Locate the cell with the specified text and output its [X, Y] center coordinate. 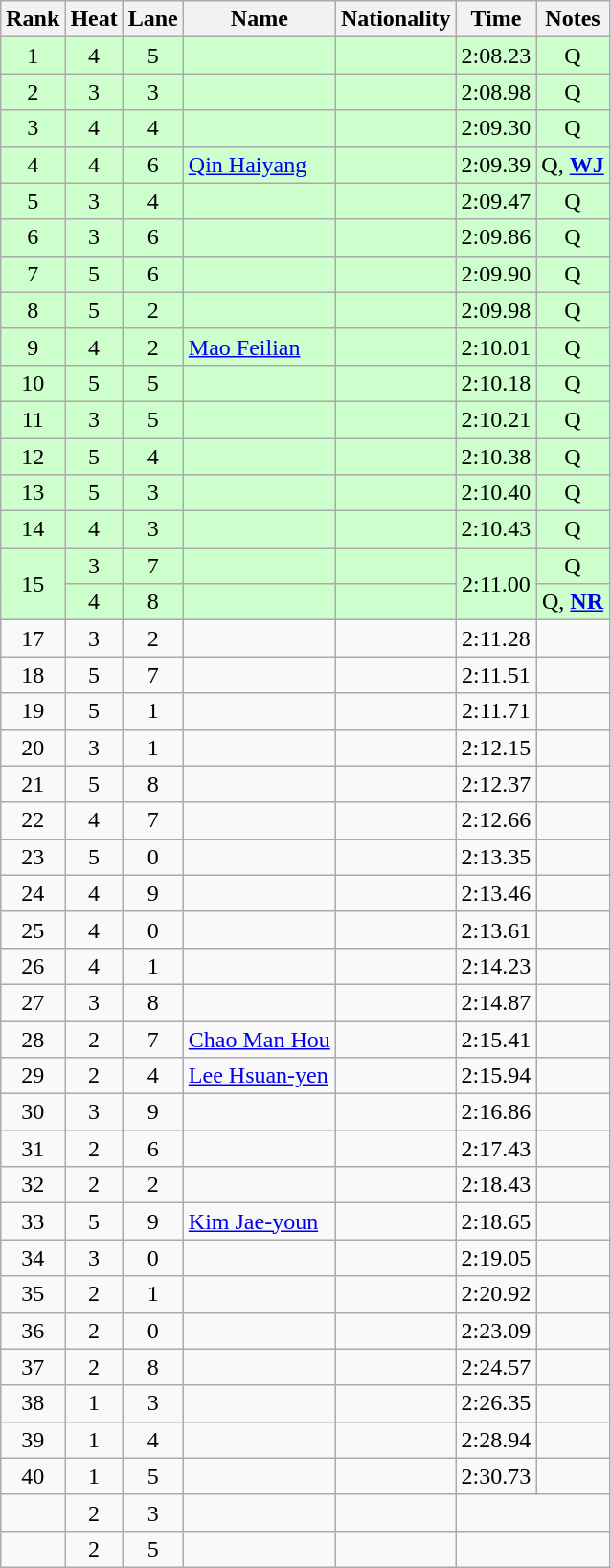
24 [33, 893]
2:10.18 [496, 383]
40 [33, 1476]
27 [33, 1002]
36 [33, 1331]
Kim Jae-youn [259, 1221]
39 [33, 1440]
Time [496, 19]
32 [33, 1185]
38 [33, 1403]
2:28.94 [496, 1440]
Lee Hsuan-yen [259, 1076]
2:11.00 [496, 584]
2:23.09 [496, 1331]
Nationality [396, 19]
Q, NR [573, 602]
28 [33, 1039]
37 [33, 1367]
2:11.28 [496, 638]
34 [33, 1258]
2:17.43 [496, 1149]
25 [33, 930]
2:14.23 [496, 966]
2:15.41 [496, 1039]
2:08.98 [496, 92]
2:14.87 [496, 1002]
2:08.23 [496, 56]
26 [33, 966]
15 [33, 584]
2:10.21 [496, 419]
2:10.38 [496, 457]
19 [33, 711]
30 [33, 1112]
2:26.35 [496, 1403]
2:13.35 [496, 857]
21 [33, 784]
Lane [153, 19]
33 [33, 1221]
2:10.43 [496, 529]
2:16.86 [496, 1112]
2:19.05 [496, 1258]
Notes [573, 19]
2:11.51 [496, 675]
2:12.37 [496, 784]
2:10.40 [496, 493]
29 [33, 1076]
Heat [94, 19]
Name [259, 19]
2:20.92 [496, 1294]
14 [33, 529]
2:09.47 [496, 201]
10 [33, 383]
2:12.15 [496, 748]
18 [33, 675]
2:09.39 [496, 165]
2:12.66 [496, 820]
20 [33, 748]
Rank [33, 19]
22 [33, 820]
13 [33, 493]
2:10.01 [496, 347]
2:09.30 [496, 128]
2:18.65 [496, 1221]
2:18.43 [496, 1185]
Chao Man Hou [259, 1039]
11 [33, 419]
2:09.90 [496, 274]
17 [33, 638]
35 [33, 1294]
2:13.46 [496, 893]
31 [33, 1149]
Qin Haiyang [259, 165]
2:15.94 [496, 1076]
2:30.73 [496, 1476]
2:13.61 [496, 930]
2:09.86 [496, 237]
Q, WJ [573, 165]
23 [33, 857]
2:09.98 [496, 310]
Mao Feilian [259, 347]
2:11.71 [496, 711]
2:24.57 [496, 1367]
12 [33, 457]
